From the cell containing the given text, extract its center point as (X, Y) coordinate. 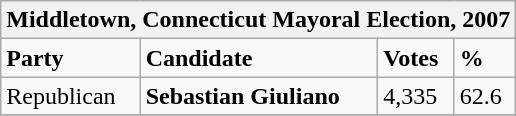
Republican (70, 96)
Votes (416, 58)
Sebastian Giuliano (259, 96)
62.6 (484, 96)
Middletown, Connecticut Mayoral Election, 2007 (258, 20)
Candidate (259, 58)
4,335 (416, 96)
Party (70, 58)
% (484, 58)
